Return the [x, y] coordinate for the center point of the cell that contains the specified text.  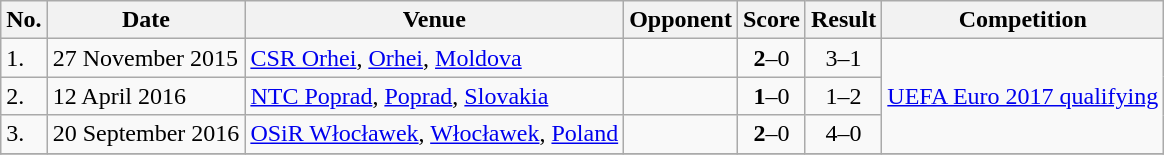
CSR Orhei, Orhei, Moldova [434, 58]
No. [24, 20]
UEFA Euro 2017 qualifying [1023, 96]
1–0 [771, 96]
Venue [434, 20]
Competition [1023, 20]
NTC Poprad, Poprad, Slovakia [434, 96]
OSiR Włocławek, Włocławek, Poland [434, 134]
Result [843, 20]
20 September 2016 [146, 134]
1. [24, 58]
3. [24, 134]
2. [24, 96]
4–0 [843, 134]
Opponent [681, 20]
27 November 2015 [146, 58]
12 April 2016 [146, 96]
Date [146, 20]
1–2 [843, 96]
Score [771, 20]
3–1 [843, 58]
